Return (x, y) of the center of cell containing provided text 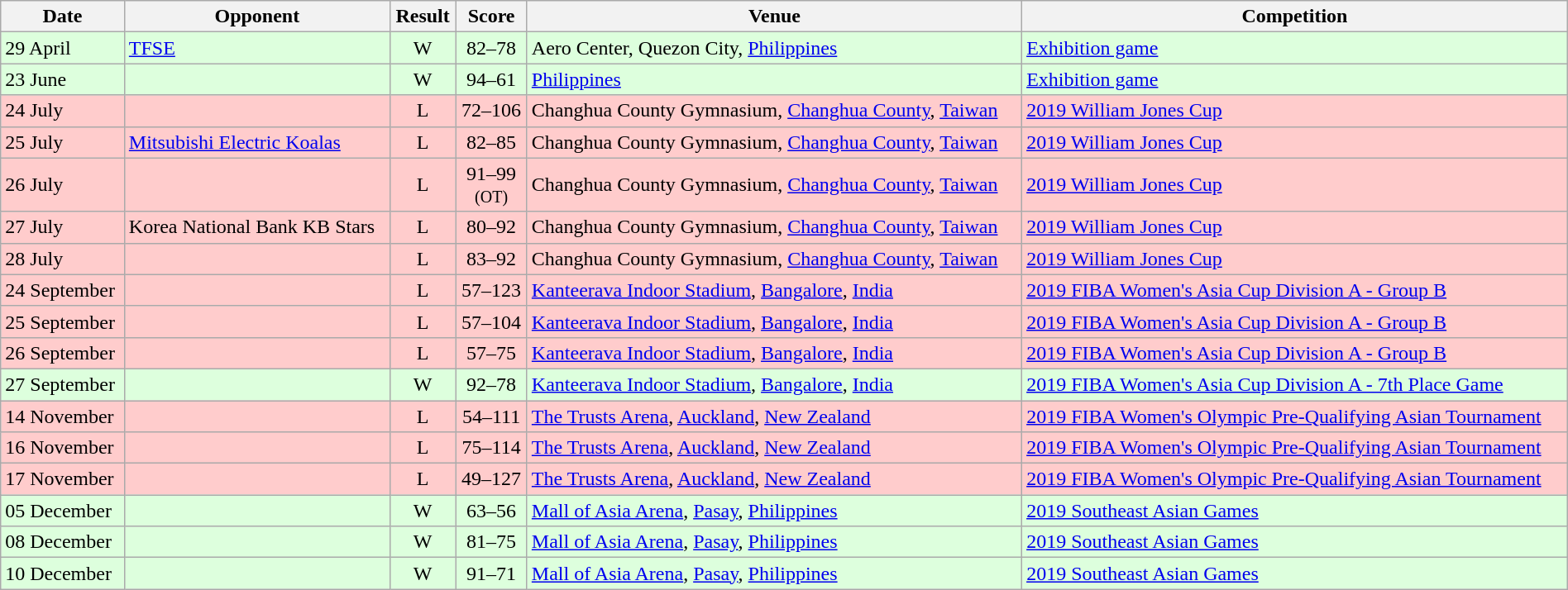
Competition (1295, 17)
27 July (63, 227)
17 November (63, 479)
91–71 (491, 573)
27 September (63, 384)
23 June (63, 79)
28 July (63, 259)
29 April (63, 48)
83–92 (491, 259)
57–104 (491, 321)
57–75 (491, 353)
TFSE (256, 48)
Korea National Bank KB Stars (256, 227)
14 November (63, 416)
Opponent (256, 17)
05 December (63, 511)
24 September (63, 290)
72–106 (491, 111)
75–114 (491, 448)
Score (491, 17)
24 July (63, 111)
Date (63, 17)
2019 FIBA Women's Asia Cup Division A - 7th Place Game (1295, 384)
26 September (63, 353)
91–99(OT) (491, 185)
92–78 (491, 384)
Mitsubishi Electric Koalas (256, 142)
63–56 (491, 511)
25 July (63, 142)
82–78 (491, 48)
26 July (63, 185)
Aero Center, Quezon City, Philippines (774, 48)
10 December (63, 573)
94–61 (491, 79)
08 December (63, 542)
Philippines (774, 79)
25 September (63, 321)
80–92 (491, 227)
57–123 (491, 290)
54–111 (491, 416)
49–127 (491, 479)
82–85 (491, 142)
16 November (63, 448)
81–75 (491, 542)
Venue (774, 17)
Result (423, 17)
